Output the [X, Y] coordinate of the center of the cell containing the given text.  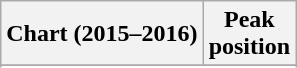
Chart (2015–2016) [102, 34]
Peakposition [249, 34]
